Scan for the cell matching the given text and deliver its [x, y] coordinate at center. 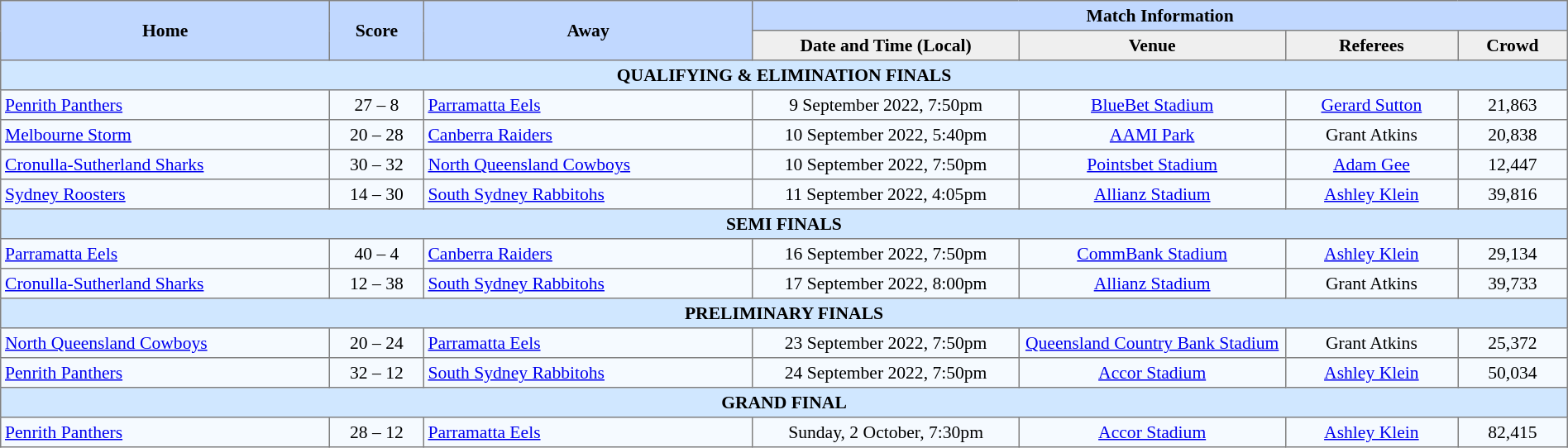
27 – 8 [377, 105]
Match Information [1159, 16]
Queensland Country Bank Stadium [1152, 343]
30 – 32 [377, 164]
32 – 12 [377, 373]
10 September 2022, 5:40pm [886, 135]
28 – 12 [377, 432]
BlueBet Stadium [1152, 105]
23 September 2022, 7:50pm [886, 343]
Venue [1152, 45]
Referees [1371, 45]
21,863 [1513, 105]
PRELIMINARY FINALS [784, 313]
10 September 2022, 7:50pm [886, 164]
29,134 [1513, 254]
Sydney Roosters [165, 194]
Adam Gee [1371, 164]
Gerard Sutton [1371, 105]
Date and Time (Local) [886, 45]
Score [377, 31]
CommBank Stadium [1152, 254]
25,372 [1513, 343]
Pointsbet Stadium [1152, 164]
40 – 4 [377, 254]
20 – 28 [377, 135]
20 – 24 [377, 343]
12,447 [1513, 164]
16 September 2022, 7:50pm [886, 254]
24 September 2022, 7:50pm [886, 373]
20,838 [1513, 135]
Away [588, 31]
Sunday, 2 October, 7:30pm [886, 432]
11 September 2022, 4:05pm [886, 194]
17 September 2022, 8:00pm [886, 284]
Crowd [1513, 45]
GRAND FINAL [784, 403]
50,034 [1513, 373]
Melbourne Storm [165, 135]
9 September 2022, 7:50pm [886, 105]
39,816 [1513, 194]
12 – 38 [377, 284]
82,415 [1513, 432]
14 – 30 [377, 194]
SEMI FINALS [784, 224]
Home [165, 31]
AAMI Park [1152, 135]
39,733 [1513, 284]
QUALIFYING & ELIMINATION FINALS [784, 75]
